Determine the [x, y] coordinate at the center of the cell enclosing the given text.  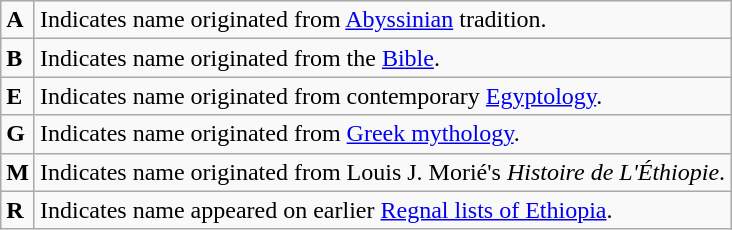
A [18, 20]
Indicates name appeared on earlier Regnal lists of Ethiopia. [382, 210]
R [18, 210]
M [18, 172]
Indicates name originated from Abyssinian tradition. [382, 20]
Indicates name originated from Greek mythology. [382, 134]
Indicates name originated from contemporary Egyptology. [382, 96]
E [18, 96]
Indicates name originated from the Bible. [382, 58]
Indicates name originated from Louis J. Morié's Histoire de L'Éthiopie. [382, 172]
B [18, 58]
G [18, 134]
